Search for the cell housing the specified text and yield its (x, y) center coordinate. 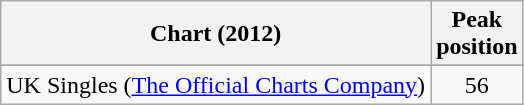
56 (477, 85)
UK Singles (The Official Charts Company) (216, 85)
Chart (2012) (216, 34)
Peakposition (477, 34)
